Identify which cell holds the provided text, then report its (X, Y) central coordinate. 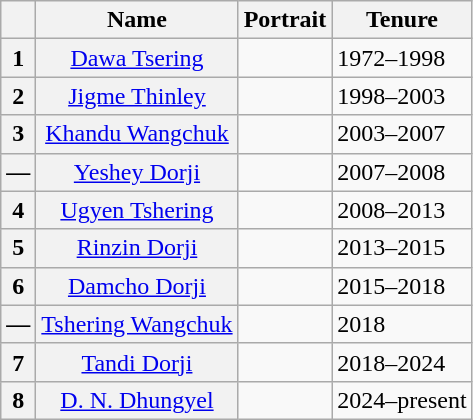
7 (18, 362)
2018 (402, 324)
6 (18, 286)
D. N. Dhungyel (137, 400)
2007–2008 (402, 172)
8 (18, 400)
4 (18, 210)
2015–2018 (402, 286)
Ugyen Tshering (137, 210)
Rinzin Dorji (137, 248)
2013–2015 (402, 248)
1998–2003 (402, 96)
1972–1998 (402, 58)
Tshering Wangchuk (137, 324)
Portrait (285, 20)
Dawa Tsering (137, 58)
2018–2024 (402, 362)
1 (18, 58)
Jigme Thinley (137, 96)
Name (137, 20)
5 (18, 248)
2024–present (402, 400)
3 (18, 134)
Damcho Dorji (137, 286)
2 (18, 96)
2003–2007 (402, 134)
Tandi Dorji (137, 362)
Tenure (402, 20)
2008–2013 (402, 210)
Yeshey Dorji (137, 172)
Khandu Wangchuk (137, 134)
